Capture the cell that displays the provided text and extract its (x, y) central coordinate. 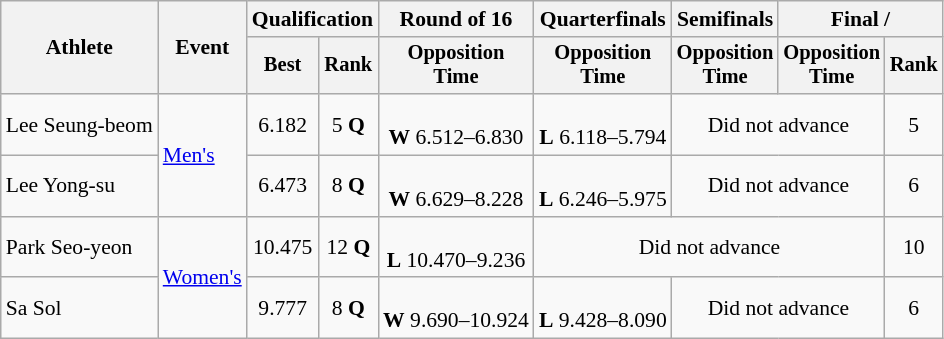
6.473 (283, 186)
L 6.118–5.794 (603, 124)
9.777 (283, 308)
Best (283, 66)
Quarterfinals (603, 19)
10.475 (283, 248)
Lee Yong-su (80, 186)
Lee Seung-beom (80, 124)
6.182 (283, 124)
W 9.690–10.924 (456, 308)
L 10.470–9.236 (456, 248)
10 (914, 248)
L 9.428–8.090 (603, 308)
5 Q (349, 124)
Park Seo-yeon (80, 248)
Final / (860, 19)
5 (914, 124)
Semifinals (726, 19)
W 6.629–8.228 (456, 186)
W 6.512–6.830 (456, 124)
Sa Sol (80, 308)
12 Q (349, 248)
Athlete (80, 48)
Men's (202, 155)
Women's (202, 278)
L 6.246–5.975 (603, 186)
Round of 16 (456, 19)
Qualification (312, 19)
Event (202, 48)
